Find where the given text appears and provide that cell's center as (x, y) coordinate. 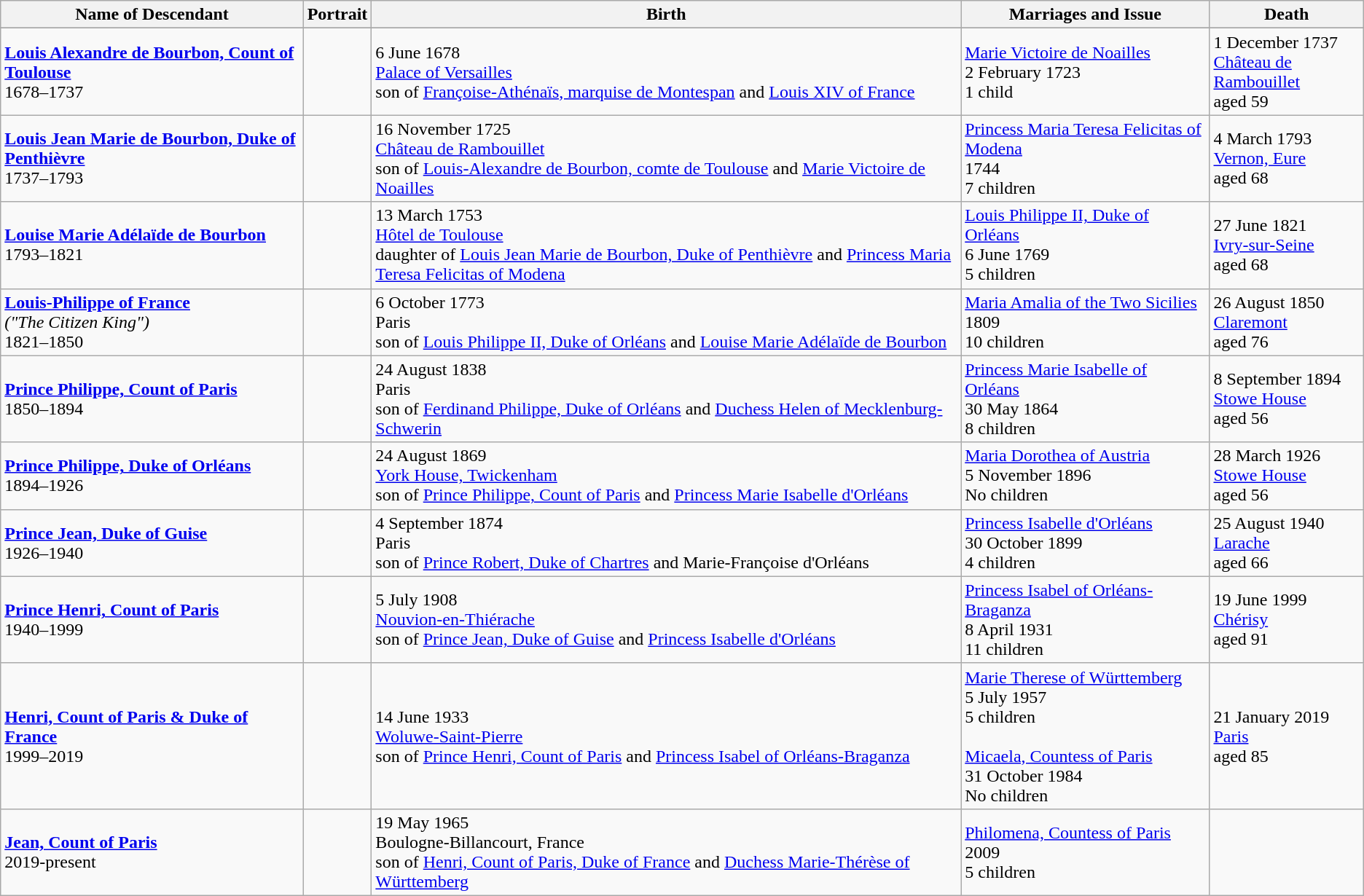
21 January 2019Parisaged 85 (1287, 736)
28 March 1926Stowe Houseaged 56 (1287, 476)
8 September 1894Stowe Houseaged 56 (1287, 399)
Louis Jean Marie de Bourbon, Duke of Penthièvre1737–1793 (152, 159)
27 June 1821Ivry-sur-Seineaged 68 (1287, 245)
13 March 1753Hôtel de Toulousedaughter of Louis Jean Marie de Bourbon, Duke of Penthièvre and Princess Maria Teresa Felicitas of Modena (666, 245)
Princess Isabelle d'Orléans 30 October 18994 children (1086, 543)
1 December 1737Château de Rambouilletaged 59 (1287, 71)
Marie Therese of Württemberg5 July 19575 childrenMicaela, Countess of Paris31 October 1984No children (1086, 736)
26 August 1850Claremontaged 76 (1287, 322)
Portrait (337, 15)
4 March 1793Vernon, Eureaged 68 (1287, 159)
14 June 1933Woluwe-Saint-Pierreson of Prince Henri, Count of Paris and Princess Isabel of Orléans-Braganza (666, 736)
Louis-Philippe of France("The Citizen King")1821–1850 (152, 322)
Maria Amalia of the Two Sicilies180910 children (1086, 322)
Louis Alexandre de Bourbon, Count of Toulouse1678–1737 (152, 71)
24 August 1838Parisson of Ferdinand Philippe, Duke of Orléans and Duchess Helen of Mecklenburg-Schwerin (666, 399)
Henri, Count of Paris & Duke of France1999–2019 (152, 736)
Louise Marie Adélaïde de Bourbon1793–1821 (152, 245)
Death (1287, 15)
Marie Victoire de Noailles2 February 17231 child (1086, 71)
4 September 1874Parisson of Prince Robert, Duke of Chartres and Marie-Françoise d'Orléans (666, 543)
Prince Philippe, Count of Paris1850–1894 (152, 399)
24 August 1869York House, Twickenhamson of Prince Philippe, Count of Paris and Princess Marie Isabelle d'Orléans (666, 476)
Birth (666, 15)
Prince Jean, Duke of Guise1926–1940 (152, 543)
Prince Philippe, Duke of Orléans1894–1926 (152, 476)
19 June 1999Chérisyaged 91 (1287, 619)
Princess Maria Teresa Felicitas of Modena17447 children (1086, 159)
25 August 1940Laracheaged 66 (1287, 543)
Louis Philippe II, Duke of Orléans6 June 17695 children (1086, 245)
6 October 1773Parisson of Louis Philippe II, Duke of Orléans and Louise Marie Adélaïde de Bourbon (666, 322)
5 July 1908Nouvion-en-Thiéracheson of Prince Jean, Duke of Guise and Princess Isabelle d'Orléans (666, 619)
Name of Descendant (152, 15)
6 June 1678Palace of Versaillesson of Françoise-Athénaïs, marquise de Montespan and Louis XIV of France (666, 71)
Jean, Count of Paris2019-present (152, 852)
Maria Dorothea of Austria 5 November 1896No children (1086, 476)
Princess Marie Isabelle of Orléans30 May 18648 children (1086, 399)
19 May 1965Boulogne-Billancourt, Franceson of Henri, Count of Paris, Duke of France and Duchess Marie-Thérèse of Württemberg (666, 852)
Princess Isabel of Orléans-Braganza8 April 193111 children (1086, 619)
Marriages and Issue (1086, 15)
Philomena, Countess of Paris20095 children (1086, 852)
Prince Henri, Count of Paris1940–1999 (152, 619)
16 November 1725Château de Rambouilletson of Louis-Alexandre de Bourbon, comte de Toulouse and Marie Victoire de Noailles (666, 159)
